Output the (x, y) coordinate of the center of the cell containing the given text.  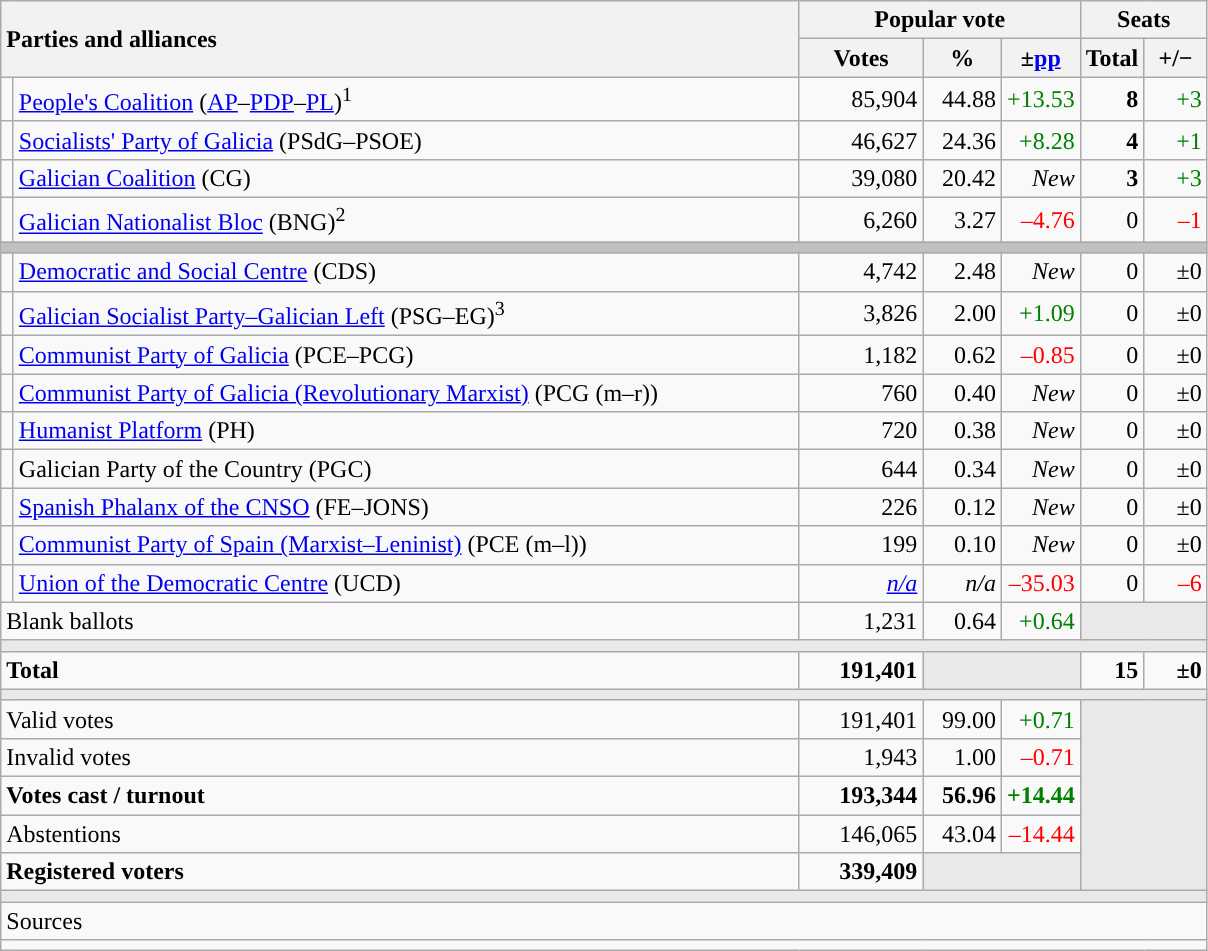
720 (861, 431)
20.42 (962, 178)
Communist Party of Galicia (PCE–PCG) (406, 355)
Galician Nationalist Bloc (BNG)2 (406, 220)
Invalid votes (400, 758)
146,065 (861, 834)
0.64 (962, 621)
Popular vote (940, 20)
6,260 (861, 220)
% (962, 58)
43.04 (962, 834)
4 (1112, 140)
3,826 (861, 314)
1,943 (861, 758)
–6 (1176, 583)
8 (1112, 100)
+13.53 (1040, 100)
3.27 (962, 220)
0.38 (962, 431)
Socialists' Party of Galicia (PSdG–PSOE) (406, 140)
–14.44 (1040, 834)
Spanish Phalanx of the CNSO (FE–JONS) (406, 507)
Humanist Platform (PH) (406, 431)
–35.03 (1040, 583)
39,080 (861, 178)
1,231 (861, 621)
–1 (1176, 220)
Seats (1144, 20)
0.62 (962, 355)
+/− (1176, 58)
1.00 (962, 758)
–4.76 (1040, 220)
+8.28 (1040, 140)
99.00 (962, 719)
0.40 (962, 393)
+14.44 (1040, 796)
Communist Party of Spain (Marxist–Leninist) (PCE (m–l)) (406, 545)
4,742 (861, 272)
Votes cast / turnout (400, 796)
Sources (604, 921)
226 (861, 507)
Communist Party of Galicia (Revolutionary Marxist) (PCG (m–r)) (406, 393)
People's Coalition (AP–PDP–PL)1 (406, 100)
±pp (1040, 58)
0.34 (962, 469)
56.96 (962, 796)
3 (1112, 178)
Registered voters (400, 872)
Galician Coalition (CG) (406, 178)
+1 (1176, 140)
2.00 (962, 314)
0.10 (962, 545)
+0.64 (1040, 621)
–0.71 (1040, 758)
199 (861, 545)
2.48 (962, 272)
24.36 (962, 140)
85,904 (861, 100)
15 (1112, 670)
Galician Party of the Country (PGC) (406, 469)
Democratic and Social Centre (CDS) (406, 272)
Blank ballots (400, 621)
Abstentions (400, 834)
Galician Socialist Party–Galician Left (PSG–EG)3 (406, 314)
339,409 (861, 872)
644 (861, 469)
193,344 (861, 796)
760 (861, 393)
1,182 (861, 355)
Valid votes (400, 719)
+1.09 (1040, 314)
46,627 (861, 140)
Union of the Democratic Centre (UCD) (406, 583)
44.88 (962, 100)
+0.71 (1040, 719)
–0.85 (1040, 355)
0.12 (962, 507)
Parties and alliances (400, 39)
Votes (861, 58)
